Extract the [X, Y] coordinate from the center of the cell holding the provided text.  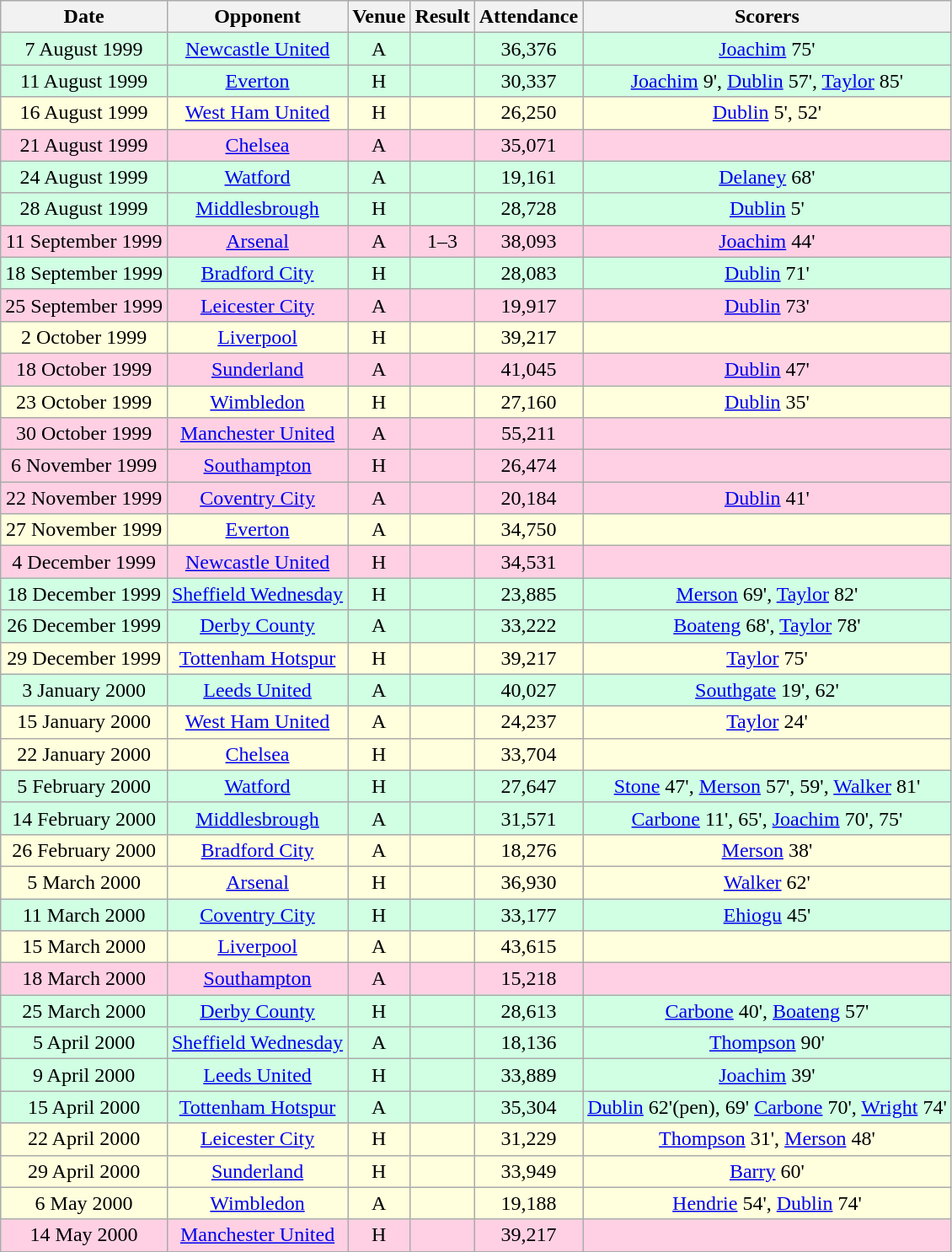
Dublin 5' [767, 209]
21 August 1999 [84, 145]
Date [84, 17]
15,218 [528, 979]
7 August 1999 [84, 49]
Opponent [257, 17]
Carbone 40', Boateng 57' [767, 1011]
Delaney 68' [767, 177]
31,571 [528, 818]
Dublin 35' [767, 402]
18 December 1999 [84, 594]
Walker 62' [767, 882]
3 January 2000 [84, 690]
Joachim 9', Dublin 57', Taylor 85' [767, 81]
19,188 [528, 1203]
18 October 1999 [84, 369]
Attendance [528, 17]
34,750 [528, 530]
33,949 [528, 1171]
25 September 1999 [84, 305]
Carbone 11', 65', Joachim 70', 75' [767, 818]
33,222 [528, 626]
1–3 [442, 241]
Dublin 5', 52' [767, 113]
Dublin 41' [767, 498]
5 April 2000 [84, 1043]
28,083 [528, 273]
25 March 2000 [84, 1011]
22 November 1999 [84, 498]
34,531 [528, 562]
27,647 [528, 786]
40,027 [528, 690]
19,161 [528, 177]
9 April 2000 [84, 1075]
15 April 2000 [84, 1107]
Joachim 39' [767, 1075]
Taylor 75' [767, 658]
15 March 2000 [84, 947]
5 March 2000 [84, 882]
26 December 1999 [84, 626]
Joachim 75' [767, 49]
22 January 2000 [84, 754]
33,889 [528, 1075]
55,211 [528, 434]
4 December 1999 [84, 562]
Southgate 19', 62' [767, 690]
27 November 1999 [84, 530]
19,917 [528, 305]
14 February 2000 [84, 818]
31,229 [528, 1139]
16 August 1999 [84, 113]
Scorers [767, 17]
Taylor 24' [767, 722]
30 October 1999 [84, 434]
36,376 [528, 49]
Dublin 62'(pen), 69' Carbone 70', Wright 74' [767, 1107]
29 April 2000 [84, 1171]
Hendrie 54', Dublin 74' [767, 1203]
35,071 [528, 145]
Thompson 31', Merson 48' [767, 1139]
28 August 1999 [84, 209]
22 April 2000 [84, 1139]
27,160 [528, 402]
14 May 2000 [84, 1235]
2 October 1999 [84, 337]
28,728 [528, 209]
28,613 [528, 1011]
26,474 [528, 466]
38,093 [528, 241]
18 March 2000 [84, 979]
18 September 1999 [84, 273]
15 January 2000 [84, 722]
30,337 [528, 81]
43,615 [528, 947]
Joachim 44' [767, 241]
Boateng 68', Taylor 78' [767, 626]
Dublin 73' [767, 305]
Merson 69', Taylor 82' [767, 594]
Dublin 71' [767, 273]
23,885 [528, 594]
Barry 60' [767, 1171]
41,045 [528, 369]
36,930 [528, 882]
33,704 [528, 754]
11 March 2000 [84, 914]
29 December 1999 [84, 658]
5 February 2000 [84, 786]
33,177 [528, 914]
35,304 [528, 1107]
6 November 1999 [84, 466]
24 August 1999 [84, 177]
24,237 [528, 722]
6 May 2000 [84, 1203]
23 October 1999 [84, 402]
Venue [379, 17]
Result [442, 17]
Stone 47', Merson 57', 59', Walker 81' [767, 786]
26 February 2000 [84, 850]
11 September 1999 [84, 241]
Merson 38' [767, 850]
18,136 [528, 1043]
11 August 1999 [84, 81]
Dublin 47' [767, 369]
20,184 [528, 498]
Thompson 90' [767, 1043]
Ehiogu 45' [767, 914]
18,276 [528, 850]
26,250 [528, 113]
